From the cell containing the given text, extract its center point as (X, Y) coordinate. 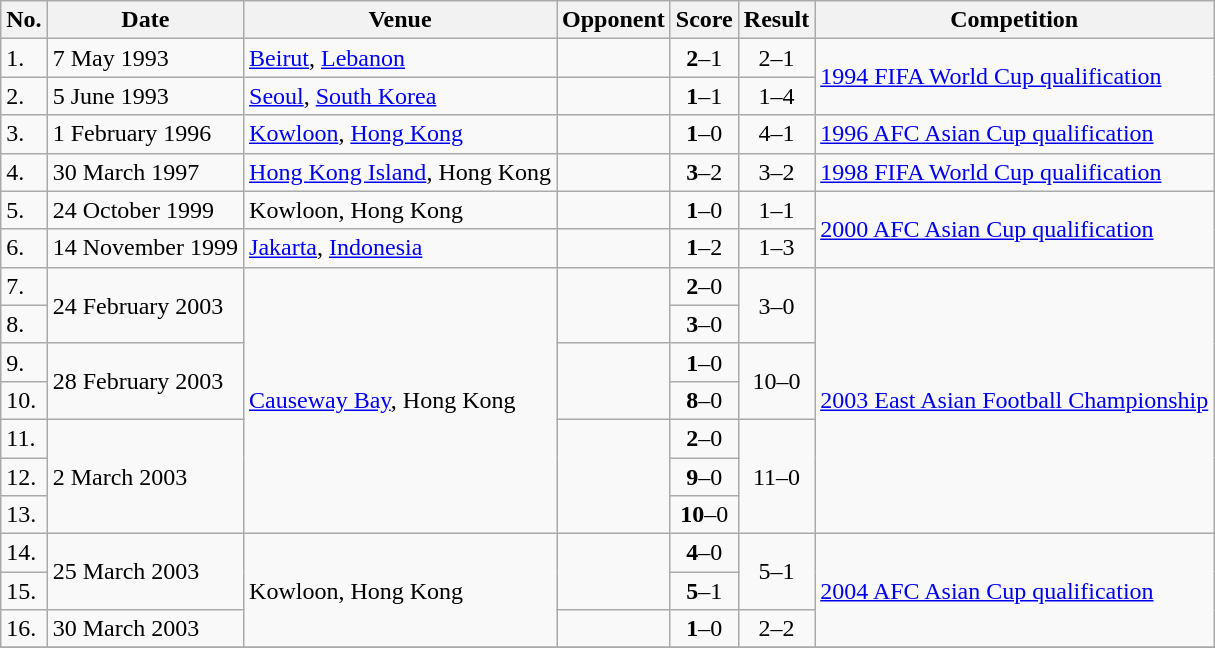
1–4 (776, 96)
1–3 (776, 248)
2000 AFC Asian Cup qualification (1014, 229)
3. (24, 134)
1996 AFC Asian Cup qualification (1014, 134)
30 March 1997 (145, 172)
Competition (1014, 20)
28 February 2003 (145, 381)
8–0 (704, 400)
12. (24, 477)
9. (24, 362)
11. (24, 438)
1. (24, 58)
2003 East Asian Football Championship (1014, 400)
Seoul, South Korea (400, 96)
16. (24, 629)
4–0 (704, 553)
8. (24, 324)
24 February 2003 (145, 305)
14 November 1999 (145, 248)
2 March 2003 (145, 476)
5. (24, 210)
2. (24, 96)
24 October 1999 (145, 210)
Causeway Bay, Hong Kong (400, 400)
Date (145, 20)
No. (24, 20)
1 February 1996 (145, 134)
25 March 2003 (145, 572)
Jakarta, Indonesia (400, 248)
7. (24, 286)
Venue (400, 20)
10. (24, 400)
1994 FIFA World Cup qualification (1014, 77)
14. (24, 553)
Result (776, 20)
15. (24, 591)
30 March 2003 (145, 629)
11–0 (776, 476)
6. (24, 248)
Score (704, 20)
9–0 (704, 477)
1–2 (704, 248)
13. (24, 515)
5 June 1993 (145, 96)
7 May 1993 (145, 58)
1998 FIFA World Cup qualification (1014, 172)
Hong Kong Island, Hong Kong (400, 172)
4. (24, 172)
2–2 (776, 629)
Beirut, Lebanon (400, 58)
Opponent (614, 20)
4–1 (776, 134)
2004 AFC Asian Cup qualification (1014, 591)
